From the cell containing the given text, extract its center point as (X, Y) coordinate. 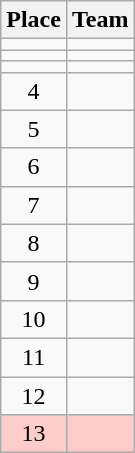
13 (34, 434)
6 (34, 167)
8 (34, 243)
11 (34, 357)
10 (34, 319)
12 (34, 395)
7 (34, 205)
Place (34, 20)
Team (100, 20)
5 (34, 129)
9 (34, 281)
4 (34, 91)
